Scan for the cell matching the given text and deliver its (X, Y) coordinate at center. 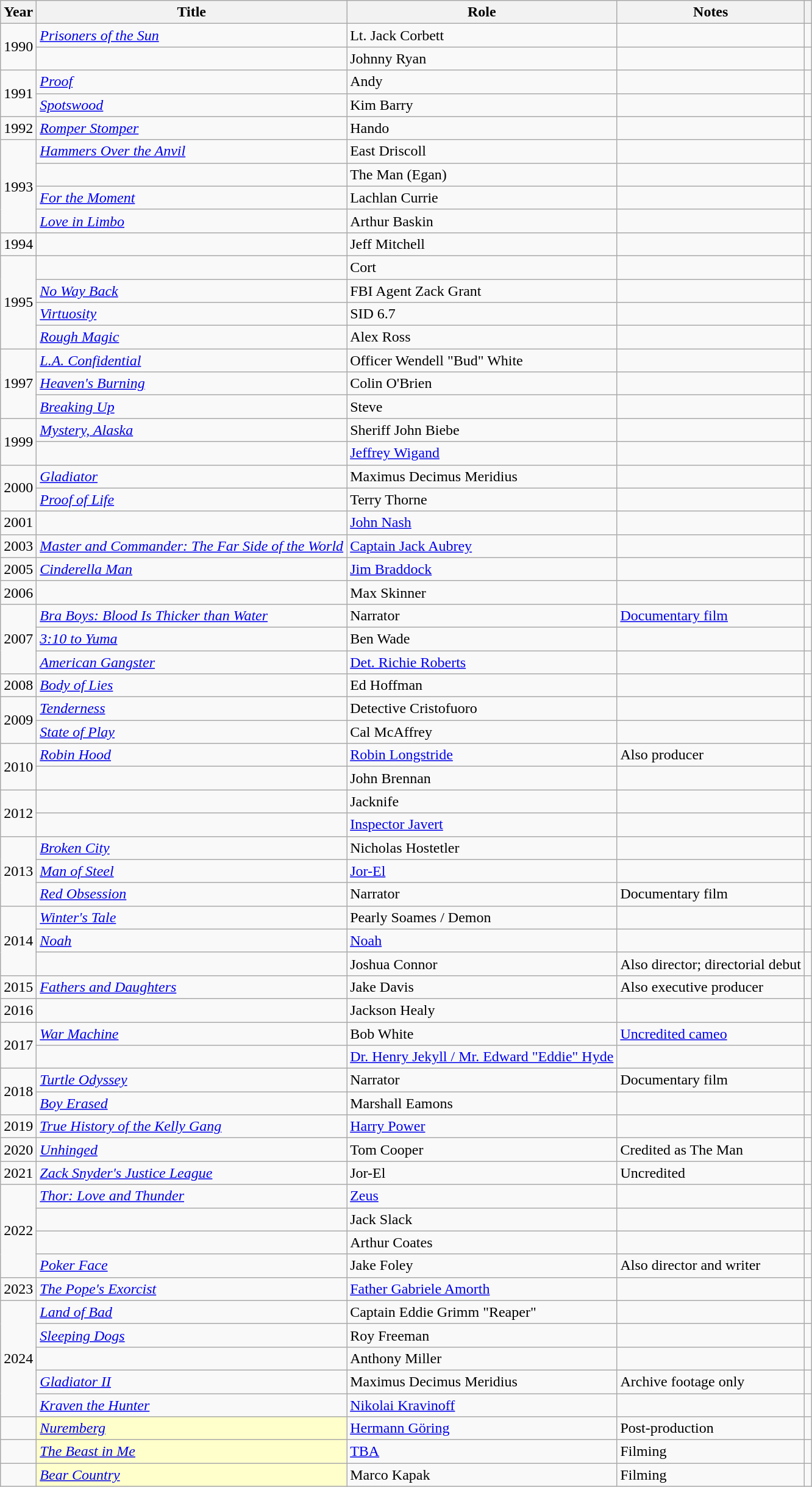
2021 (18, 1173)
No Way Back (191, 291)
Arthur Coates (482, 1242)
Ed Hoffman (482, 686)
Kim Barry (482, 105)
Broken City (191, 848)
Poker Face (191, 1266)
Hando (482, 128)
Title (191, 12)
Sleeping Dogs (191, 1335)
Father Gabriele Amorth (482, 1289)
Robin Longstride (482, 755)
Uncredited (711, 1173)
2017 (18, 1045)
Mystery, Alaska (191, 430)
Prisoners of the Sun (191, 35)
2005 (18, 569)
Cal McAffrey (482, 732)
Uncredited cameo (711, 1034)
Anthony Miller (482, 1358)
Bear Country (191, 1475)
The Man (Egan) (482, 174)
Alex Ross (482, 337)
1991 (18, 93)
Nikolai Kravinoff (482, 1405)
The Beast in Me (191, 1452)
1993 (18, 186)
Also producer (711, 755)
Fathers and Daughters (191, 987)
TBA (482, 1452)
1999 (18, 442)
Tom Cooper (482, 1150)
2009 (18, 720)
2003 (18, 546)
Also director and writer (711, 1266)
2015 (18, 987)
2024 (18, 1358)
2008 (18, 686)
2007 (18, 639)
Body of Lies (191, 686)
Hammers Over the Anvil (191, 151)
Also executive producer (711, 987)
Romper Stomper (191, 128)
Credited as The Man (711, 1150)
1992 (18, 128)
Proof (191, 82)
Terry Thorne (482, 500)
State of Play (191, 732)
Man of Steel (191, 871)
Proof of Life (191, 500)
Gladiator (191, 476)
FBI Agent Zack Grant (482, 291)
1995 (18, 302)
Lt. Jack Corbett (482, 35)
Det. Richie Roberts (482, 662)
Marco Kapak (482, 1475)
Roy Freeman (482, 1335)
Thor: Love and Thunder (191, 1196)
2014 (18, 941)
Inspector Javert (482, 825)
Jackson Healy (482, 1010)
1990 (18, 47)
2016 (18, 1010)
Heaven's Burning (191, 384)
Also director; directorial debut (711, 964)
Red Obsession (191, 894)
Winter's Tale (191, 917)
Dr. Henry Jekyll / Mr. Edward "Eddie" Hyde (482, 1057)
Colin O'Brien (482, 384)
Spotswood (191, 105)
Hermann Göring (482, 1428)
Cinderella Man (191, 569)
Nuremberg (191, 1428)
Boy Erased (191, 1103)
2019 (18, 1127)
Jim Braddock (482, 569)
Notes (711, 12)
2010 (18, 767)
John Nash (482, 523)
Jake Davis (482, 987)
War Machine (191, 1034)
Love in Limbo (191, 221)
SID 6.7 (482, 314)
2018 (18, 1092)
Detective Cristofuoro (482, 709)
Bra Boys: Blood Is Thicker than Water (191, 615)
Max Skinner (482, 592)
Jacknife (482, 801)
Captain Eddie Grimm "Reaper" (482, 1312)
Ben Wade (482, 639)
Jeffrey Wigand (482, 453)
Land of Bad (191, 1312)
Steve (482, 407)
Jake Foley (482, 1266)
Harry Power (482, 1127)
For the Moment (191, 198)
Cort (482, 267)
American Gangster (191, 662)
Arthur Baskin (482, 221)
1997 (18, 384)
Jeff Mitchell (482, 244)
Zack Snyder's Justice League (191, 1173)
Year (18, 12)
Andy (482, 82)
Virtuosity (191, 314)
2022 (18, 1231)
True History of the Kelly Gang (191, 1127)
Officer Wendell "Bud" White (482, 360)
Pearly Soames / Demon (482, 917)
L.A. Confidential (191, 360)
2023 (18, 1289)
Role (482, 12)
2000 (18, 488)
East Driscoll (482, 151)
Robin Hood (191, 755)
Turtle Odyssey (191, 1080)
2006 (18, 592)
Archive footage only (711, 1381)
Nicholas Hostetler (482, 848)
2001 (18, 523)
Master and Commander: The Far Side of the World (191, 546)
Rough Magic (191, 337)
Marshall Eamons (482, 1103)
2013 (18, 871)
1994 (18, 244)
3:10 to Yuma (191, 639)
Sheriff John Biebe (482, 430)
Tenderness (191, 709)
Gladiator II (191, 1381)
Unhinged (191, 1150)
The Pope's Exorcist (191, 1289)
Jack Slack (482, 1219)
Joshua Connor (482, 964)
Johnny Ryan (482, 59)
2020 (18, 1150)
Zeus (482, 1196)
2012 (18, 813)
Lachlan Currie (482, 198)
Breaking Up (191, 407)
Bob White (482, 1034)
Post-production (711, 1428)
Captain Jack Aubrey (482, 546)
John Brennan (482, 778)
Kraven the Hunter (191, 1405)
